Locate the cell with the specified text and output its (x, y) center coordinate. 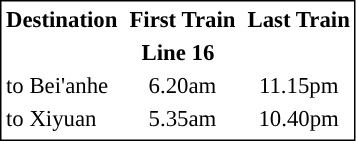
to Bei'anhe (61, 85)
11.15pm (298, 85)
Last Train (298, 19)
10.40pm (298, 119)
Line 16 (178, 53)
Destination (61, 19)
5.35am (182, 119)
First Train (182, 19)
to Xiyuan (61, 119)
6.20am (182, 85)
